Search for the cell housing the specified text and yield its [X, Y] center coordinate. 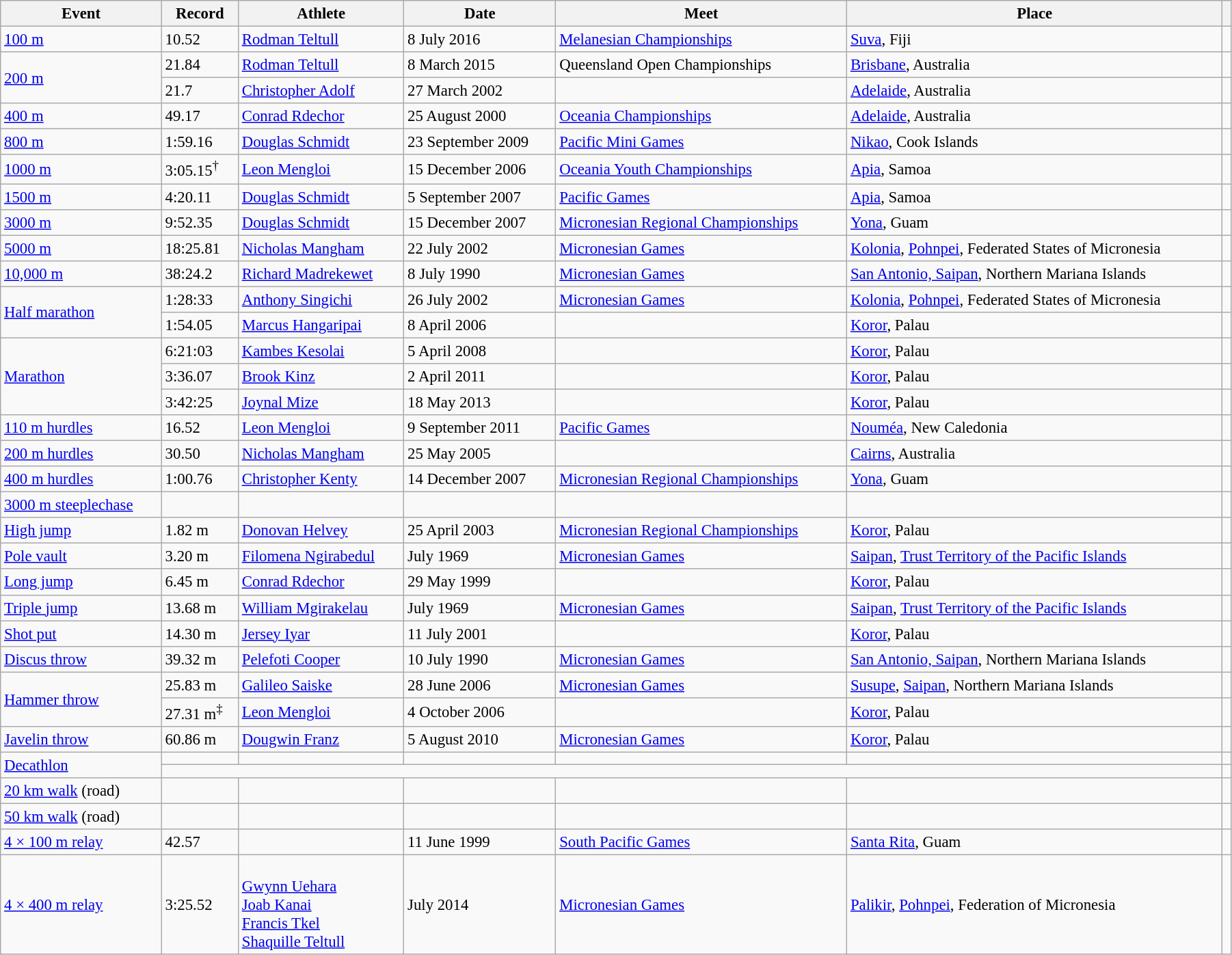
10,000 m [81, 273]
400 m [81, 116]
27 March 2002 [480, 91]
8 April 2006 [480, 325]
Gwynn UeharaJoab KanaiFrancis TkelShaquille Teltull [321, 905]
8 March 2015 [480, 65]
1:59.16 [200, 142]
5 August 2010 [480, 740]
3.20 m [200, 556]
15 December 2006 [480, 169]
Pacific Mini Games [701, 142]
July 2014 [480, 905]
Half marathon [81, 312]
Oceania Championships [701, 116]
110 m hurdles [81, 428]
Melanesian Championships [701, 40]
18 May 2013 [480, 402]
Javelin throw [81, 740]
23 September 2009 [480, 142]
Meet [701, 14]
1000 m [81, 169]
1:28:33 [200, 299]
800 m [81, 142]
Filomena Ngirabedul [321, 556]
3000 m [81, 222]
Oceania Youth Championships [701, 169]
10 July 1990 [480, 659]
27.31 m‡ [200, 712]
13.68 m [200, 608]
8 July 2016 [480, 40]
Suva, Fiji [1035, 40]
1.82 m [200, 530]
3:36.07 [200, 377]
11 June 1999 [480, 842]
3:05.15† [200, 169]
21.84 [200, 65]
9:52.35 [200, 222]
18:25.81 [200, 248]
1500 m [81, 197]
21.7 [200, 91]
49.17 [200, 116]
Marathon [81, 376]
Long jump [81, 582]
3000 m steeplechase [81, 505]
Susupe, Saipan, Northern Mariana Islands [1035, 685]
Pole vault [81, 556]
South Pacific Games [701, 842]
25 August 2000 [480, 116]
Nikao, Cook Islands [1035, 142]
14 December 2007 [480, 479]
Palikir, Pohnpei, Federation of Micronesia [1035, 905]
Place [1035, 14]
39.32 m [200, 659]
Brook Kinz [321, 377]
5000 m [81, 248]
50 km walk (road) [81, 817]
Triple jump [81, 608]
Hammer throw [81, 699]
Donovan Helvey [321, 530]
Pelefoti Cooper [321, 659]
14.30 m [200, 634]
4 October 2006 [480, 712]
400 m hurdles [81, 479]
Dougwin Franz [321, 740]
9 September 2011 [480, 428]
Cairns, Australia [1035, 454]
1:54.05 [200, 325]
5 April 2008 [480, 351]
Christopher Kenty [321, 479]
Record [200, 14]
Joynal Mize [321, 402]
28 June 2006 [480, 685]
Discus throw [81, 659]
3:42:25 [200, 402]
Decathlon [81, 765]
1:00.76 [200, 479]
42.57 [200, 842]
Nouméa, New Caledonia [1035, 428]
Marcus Hangaripai [321, 325]
200 m hurdles [81, 454]
William Mgirakelau [321, 608]
16.52 [200, 428]
60.86 m [200, 740]
4 × 100 m relay [81, 842]
29 May 1999 [480, 582]
Shot put [81, 634]
11 July 2001 [480, 634]
Anthony Singichi [321, 299]
3:25.52 [200, 905]
22 July 2002 [480, 248]
38:24.2 [200, 273]
Richard Madrekewet [321, 273]
5 September 2007 [480, 197]
8 July 1990 [480, 273]
100 m [81, 40]
15 December 2007 [480, 222]
Christopher Adolf [321, 91]
2 April 2011 [480, 377]
10.52 [200, 40]
Santa Rita, Guam [1035, 842]
Athlete [321, 14]
25 May 2005 [480, 454]
Date [480, 14]
High jump [81, 530]
Jersey Iyar [321, 634]
Galileo Saiske [321, 685]
4 × 400 m relay [81, 905]
25 April 2003 [480, 530]
30.50 [200, 454]
6.45 m [200, 582]
Kambes Kesolai [321, 351]
25.83 m [200, 685]
4:20.11 [200, 197]
Brisbane, Australia [1035, 65]
20 km walk (road) [81, 791]
200 m [81, 78]
Queensland Open Championships [701, 65]
6:21:03 [200, 351]
26 July 2002 [480, 299]
Event [81, 14]
